Provide the [X, Y] coordinate of the cell's center where the given text is located.  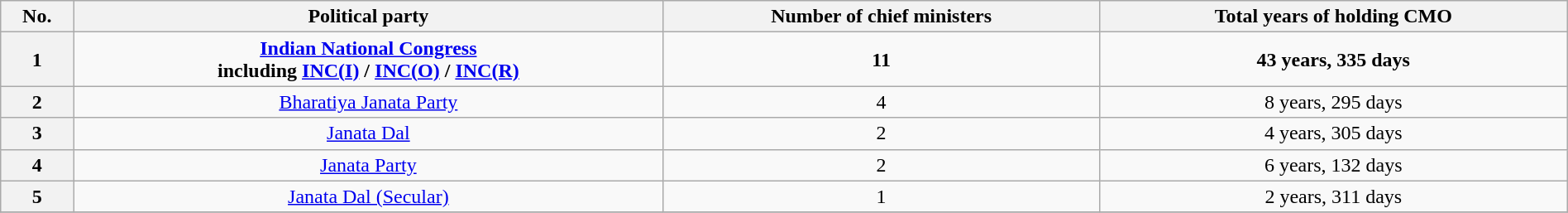
11 [882, 60]
43 years, 335 days [1333, 60]
Number of chief ministers [882, 17]
Total years of holding CMO [1333, 17]
Indian National Congress including INC(I) / INC(O) / INC(R) [369, 60]
6 years, 132 days [1333, 165]
8 years, 295 days [1333, 102]
Janata Party [369, 165]
No. [37, 17]
Janata Dal (Secular) [369, 196]
Janata Dal [369, 133]
4 years, 305 days [1333, 133]
Political party [369, 17]
2 years, 311 days [1333, 196]
3 [37, 133]
5 [37, 196]
Bharatiya Janata Party [369, 102]
